For the text-containing cell, return its midpoint in (x, y) coordinate format. 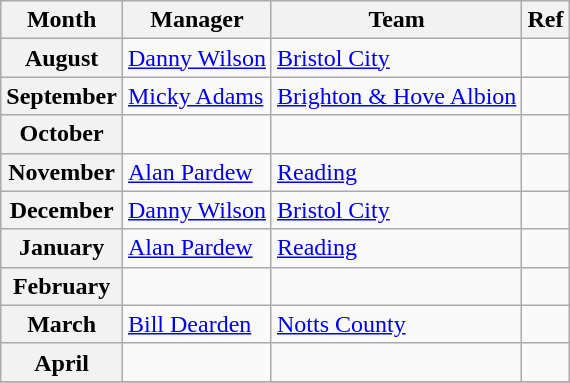
Manager (196, 20)
Micky Adams (196, 96)
March (62, 324)
Bill Dearden (196, 324)
November (62, 172)
December (62, 210)
Notts County (396, 324)
October (62, 134)
Ref (546, 20)
April (62, 362)
Brighton & Hove Albion (396, 96)
February (62, 286)
August (62, 58)
Team (396, 20)
September (62, 96)
Month (62, 20)
January (62, 248)
